Find where the given text appears and provide that cell's center as [X, Y] coordinate. 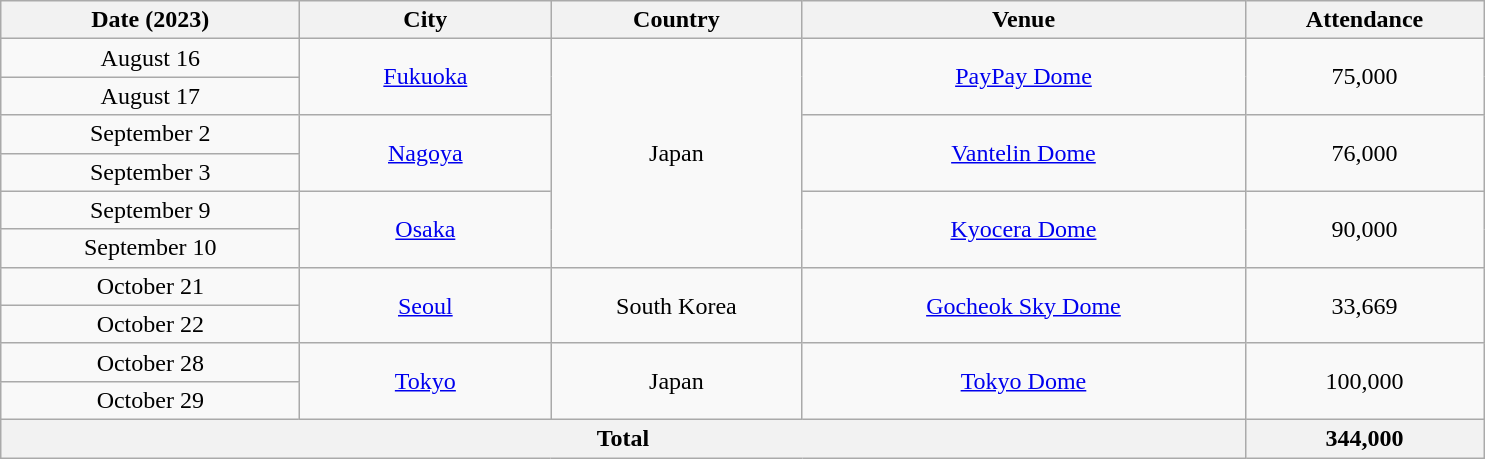
100,000 [1364, 381]
October 29 [150, 400]
Nagoya [426, 153]
September 9 [150, 210]
Attendance [1364, 20]
South Korea [676, 305]
Osaka [426, 229]
Tokyo [426, 381]
August 16 [150, 58]
September 10 [150, 248]
Seoul [426, 305]
Vantelin Dome [1024, 153]
Country [676, 20]
Date (2023) [150, 20]
August 17 [150, 96]
Fukuoka [426, 77]
76,000 [1364, 153]
PayPay Dome [1024, 77]
Tokyo Dome [1024, 381]
Gocheok Sky Dome [1024, 305]
October 28 [150, 362]
City [426, 20]
October 22 [150, 324]
Kyocera Dome [1024, 229]
Total [623, 438]
September 2 [150, 134]
Venue [1024, 20]
344,000 [1364, 438]
75,000 [1364, 77]
90,000 [1364, 229]
33,669 [1364, 305]
September 3 [150, 172]
October 21 [150, 286]
